Determine the [X, Y] coordinate at the center of the cell enclosing the given text.  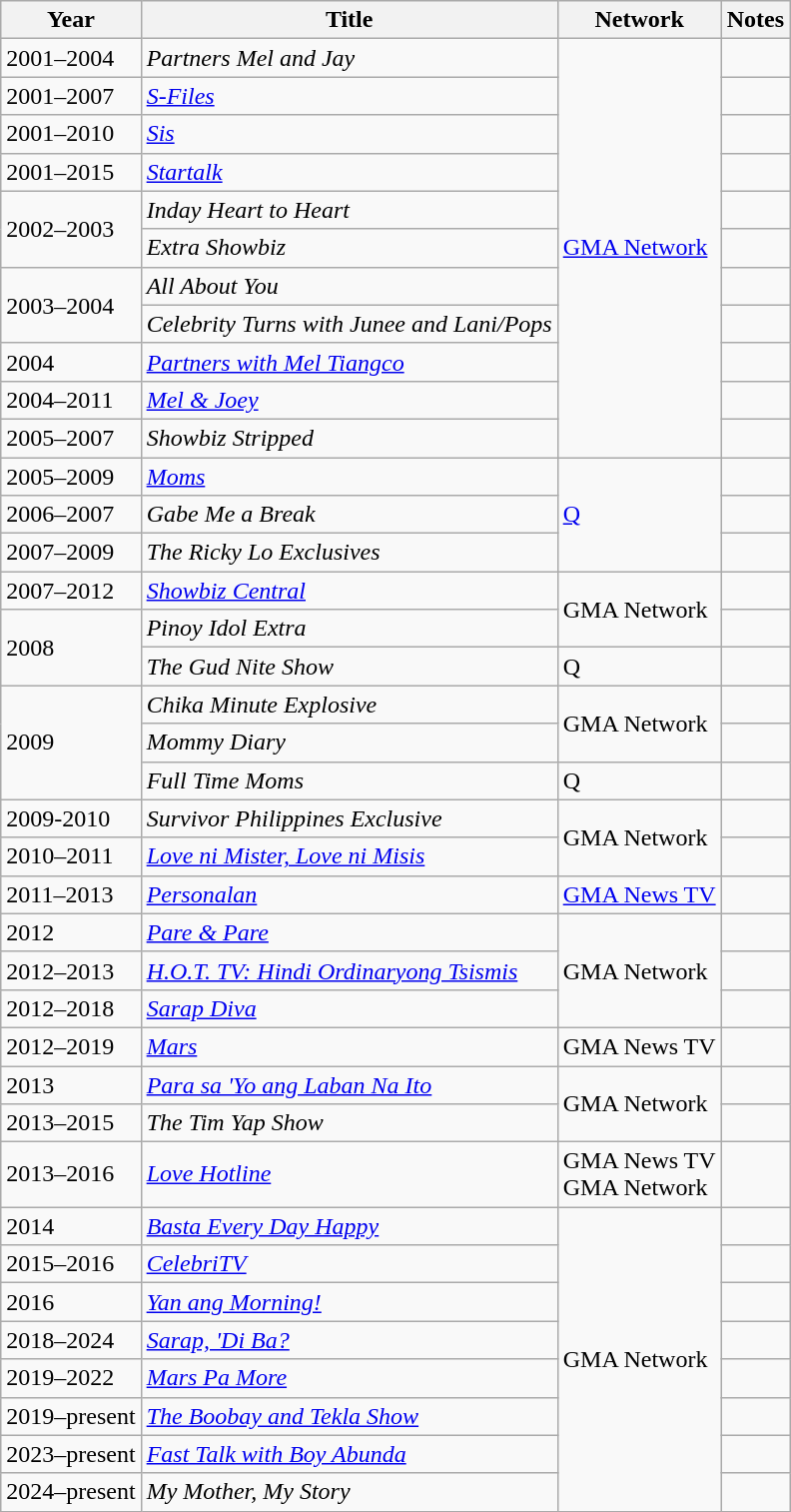
Sarap Diva [350, 1008]
Moms [350, 477]
Partners Mel and Jay [350, 58]
2006–2007 [71, 515]
2009 [71, 743]
2009-2010 [71, 818]
2024–present [71, 1492]
2001–2010 [71, 134]
2010–2011 [71, 856]
Inday Heart to Heart [350, 210]
Pare & Pare [350, 932]
GMA News TVGMA Network [639, 1175]
2011–2013 [71, 894]
CelebriTV [350, 1264]
The Gud Nite Show [350, 667]
2001–2007 [71, 96]
2012–2019 [71, 1046]
Mommy Diary [350, 743]
Yan ang Morning! [350, 1302]
All About You [350, 286]
2018–2024 [71, 1340]
2019–present [71, 1416]
Love ni Mister, Love ni Misis [350, 856]
Chika Minute Explosive [350, 705]
Para sa 'Yo ang Laban Na Ito [350, 1084]
Partners with Mel Tiangco [350, 362]
2013–2016 [71, 1175]
The Ricky Lo Exclusives [350, 553]
Mars [350, 1046]
Fast Talk with Boy Abunda [350, 1454]
Love Hotline [350, 1175]
Basta Every Day Happy [350, 1226]
2007–2009 [71, 553]
Showbiz Central [350, 591]
2002–2003 [71, 229]
H.O.T. TV: Hindi Ordinaryong Tsismis [350, 970]
2013 [71, 1084]
The Tim Yap Show [350, 1123]
Extra Showbiz [350, 248]
Sarap, 'Di Ba? [350, 1340]
Mel & Joey [350, 400]
2004 [71, 362]
Network [639, 20]
2001–2004 [71, 58]
Notes [755, 20]
2016 [71, 1302]
2012 [71, 932]
S-Files [350, 96]
2015–2016 [71, 1264]
Pinoy Idol Extra [350, 629]
2005–2009 [71, 477]
Title [350, 20]
2003–2004 [71, 305]
Gabe Me a Break [350, 515]
2005–2007 [71, 438]
My Mother, My Story [350, 1492]
2004–2011 [71, 400]
2007–2012 [71, 591]
2013–2015 [71, 1123]
2008 [71, 648]
Celebrity Turns with Junee and Lani/Pops [350, 324]
Sis [350, 134]
2023–present [71, 1454]
2001–2015 [71, 172]
2014 [71, 1226]
Mars Pa More [350, 1378]
2019–2022 [71, 1378]
Personalan [350, 894]
Full Time Moms [350, 780]
Startalk [350, 172]
Survivor Philippines Exclusive [350, 818]
2012–2013 [71, 970]
The Boobay and Tekla Show [350, 1416]
Year [71, 20]
Showbiz Stripped [350, 438]
2012–2018 [71, 1008]
